Scan for the cell matching the given text and deliver its (x, y) coordinate at center. 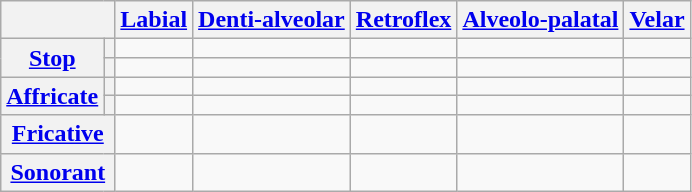
Velar (657, 20)
Fricative (58, 134)
Affricate (52, 96)
Denti-alveolar (272, 20)
Alveolo-palatal (540, 20)
Labial (154, 20)
Retroflex (404, 20)
Stop (52, 58)
Sonorant (58, 172)
